Identify which cell holds the provided text, then report its (X, Y) central coordinate. 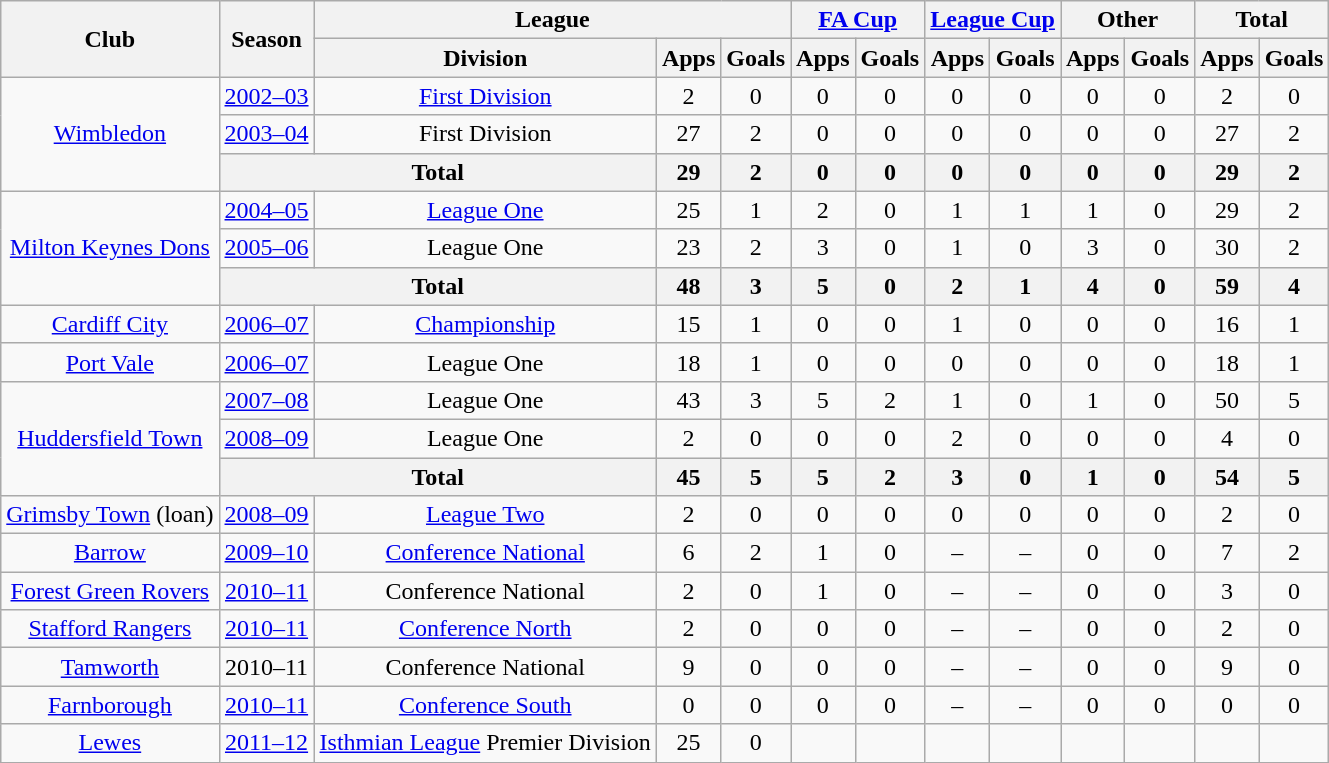
Isthmian League Premier Division (485, 743)
2002–03 (266, 96)
FA Cup (858, 20)
Other (1127, 20)
Lewes (110, 743)
2007–08 (266, 400)
Forest Green Rovers (110, 591)
Club (110, 39)
Season (266, 39)
2011–12 (266, 743)
54 (1227, 477)
League Cup (993, 20)
Division (485, 58)
59 (1227, 286)
Cardiff City (110, 324)
2004–05 (266, 210)
50 (1227, 400)
Port Vale (110, 362)
30 (1227, 248)
Stafford Rangers (110, 629)
16 (1227, 324)
Milton Keynes Dons (110, 248)
League Two (485, 515)
Barrow (110, 553)
43 (688, 400)
League (552, 20)
2003–04 (266, 134)
Huddersfield Town (110, 438)
7 (1227, 553)
45 (688, 477)
Grimsby Town (loan) (110, 515)
6 (688, 553)
2005–06 (266, 248)
Farnborough (110, 705)
Conference North (485, 629)
Conference South (485, 705)
2009–10 (266, 553)
Wimbledon (110, 134)
23 (688, 248)
Championship (485, 324)
15 (688, 324)
Tamworth (110, 667)
48 (688, 286)
